Output the [X, Y] coordinate of the center of the cell containing the given text.  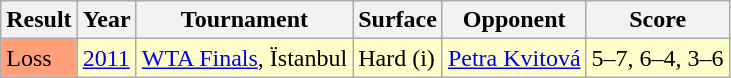
Hard (i) [398, 58]
Petra Kvitová [514, 58]
WTA Finals, Ïstanbul [244, 58]
Tournament [244, 20]
Score [658, 20]
Year [106, 20]
Opponent [514, 20]
5–7, 6–4, 3–6 [658, 58]
Result [39, 20]
2011 [106, 58]
Loss [39, 58]
Surface [398, 20]
